Extract the [X, Y] coordinate from the center of the cell holding the provided text.  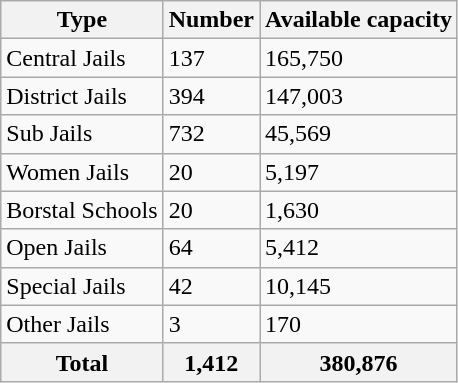
42 [211, 286]
394 [211, 96]
Special Jails [82, 286]
Total [82, 362]
64 [211, 248]
District Jails [82, 96]
137 [211, 58]
Type [82, 20]
10,145 [359, 286]
Open Jails [82, 248]
Number [211, 20]
Central Jails [82, 58]
Available capacity [359, 20]
732 [211, 134]
1,412 [211, 362]
45,569 [359, 134]
Women Jails [82, 172]
5,197 [359, 172]
3 [211, 324]
Other Jails [82, 324]
Sub Jails [82, 134]
380,876 [359, 362]
1,630 [359, 210]
165,750 [359, 58]
170 [359, 324]
Borstal Schools [82, 210]
147,003 [359, 96]
5,412 [359, 248]
